Locate the cell with the specified text and output its [X, Y] center coordinate. 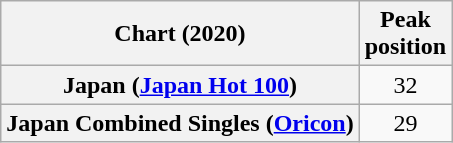
32 [405, 85]
29 [405, 123]
Japan (Japan Hot 100) [180, 85]
Peakposition [405, 34]
Chart (2020) [180, 34]
Japan Combined Singles (Oricon) [180, 123]
